Scan for the cell matching the given text and deliver its (x, y) coordinate at center. 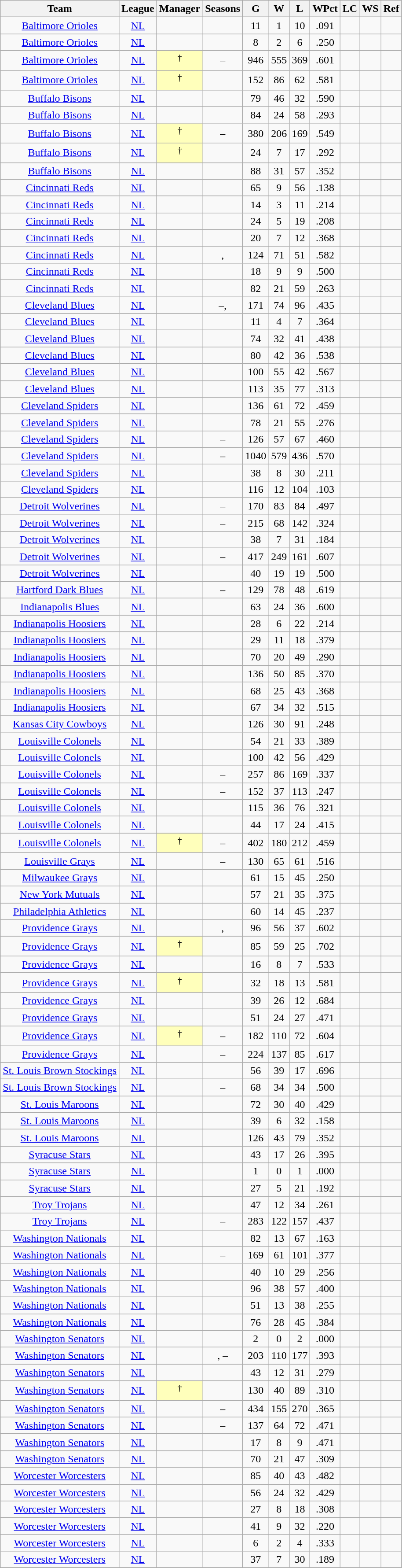
Philadelphia Athletics (60, 911)
.364 (325, 322)
170 (256, 506)
.482 (325, 1476)
54 (256, 741)
46 (279, 98)
89 (300, 1391)
.393 (325, 1356)
Indianapolis Blues (60, 607)
83 (279, 506)
3 (279, 204)
283 (256, 1221)
182 (256, 1036)
.438 (325, 339)
62 (300, 80)
Louisville Grays (60, 861)
.567 (325, 372)
436 (300, 456)
124 (256, 255)
142 (300, 523)
G (256, 9)
101 (300, 1255)
.570 (325, 456)
.437 (325, 1221)
.702 (325, 947)
.415 (325, 825)
48 (300, 590)
50 (279, 674)
WPct (325, 9)
555 (279, 61)
–, (223, 305)
434 (256, 1409)
.696 (325, 1071)
New York Mutuals (60, 894)
.333 (325, 1543)
155 (279, 1409)
.538 (325, 355)
80 (256, 355)
417 (256, 557)
116 (256, 489)
.163 (325, 1238)
.293 (325, 115)
1040 (256, 456)
.379 (325, 640)
.619 (325, 590)
.310 (325, 1391)
.309 (325, 1459)
71 (279, 255)
L (300, 9)
.384 (325, 1322)
.377 (325, 1255)
, – (223, 1356)
203 (256, 1356)
157 (300, 1221)
.103 (325, 489)
946 (256, 61)
.582 (325, 255)
58 (300, 115)
33 (300, 741)
.684 (325, 1001)
WS (370, 9)
.237 (325, 911)
.211 (325, 472)
.400 (325, 1288)
49 (300, 657)
.607 (325, 557)
270 (300, 1409)
.208 (325, 221)
.308 (325, 1509)
402 (256, 843)
.600 (325, 607)
.290 (325, 657)
Manager (179, 9)
W (279, 9)
.460 (325, 439)
.256 (325, 1272)
115 (256, 808)
League (138, 9)
Hartford Dark Blues (60, 590)
104 (300, 489)
Ref (391, 9)
.321 (325, 808)
122 (279, 1221)
215 (256, 523)
257 (256, 775)
177 (300, 1356)
.365 (325, 1409)
44 (256, 825)
161 (300, 557)
77 (300, 389)
.389 (325, 741)
.549 (325, 133)
.375 (325, 894)
.255 (325, 1305)
380 (256, 133)
.604 (325, 1036)
22 (300, 624)
88 (256, 171)
369 (300, 61)
.261 (325, 1205)
Kansas City Cowboys (60, 724)
.279 (325, 1372)
.158 (325, 1121)
.276 (325, 422)
.337 (325, 775)
Milwaukee Grays (60, 878)
.313 (325, 389)
LC (350, 9)
.435 (325, 305)
180 (279, 843)
.184 (325, 540)
63 (256, 607)
.263 (325, 288)
.138 (325, 188)
249 (279, 557)
.292 (325, 153)
.601 (325, 61)
129 (256, 590)
.247 (325, 791)
.370 (325, 674)
.515 (325, 707)
60 (256, 911)
212 (300, 843)
.516 (325, 861)
.091 (325, 26)
15 (279, 878)
.497 (325, 506)
.590 (325, 98)
16 (256, 964)
579 (279, 456)
.189 (325, 1560)
171 (256, 305)
224 (256, 1054)
.192 (325, 1188)
Seasons (223, 9)
.395 (325, 1155)
.324 (325, 523)
.248 (325, 724)
.617 (325, 1054)
.220 (325, 1526)
Team (60, 9)
.602 (325, 928)
.533 (325, 964)
91 (300, 724)
206 (279, 133)
64 (279, 1425)
